Output the (X, Y) coordinate of the center of the cell containing the given text.  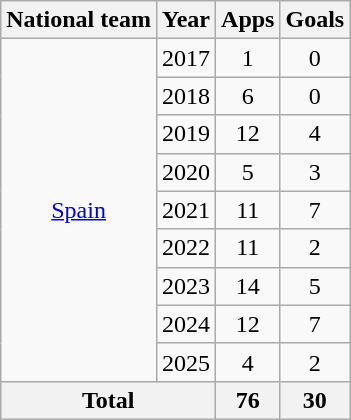
3 (315, 172)
30 (315, 400)
2021 (186, 210)
1 (248, 58)
Spain (79, 210)
Total (108, 400)
2025 (186, 362)
Year (186, 20)
National team (79, 20)
2017 (186, 58)
Goals (315, 20)
Apps (248, 20)
2024 (186, 324)
2022 (186, 248)
2023 (186, 286)
14 (248, 286)
2019 (186, 134)
76 (248, 400)
2020 (186, 172)
6 (248, 96)
2018 (186, 96)
